Provide the [X, Y] coordinate of the cell's center where the given text is located.  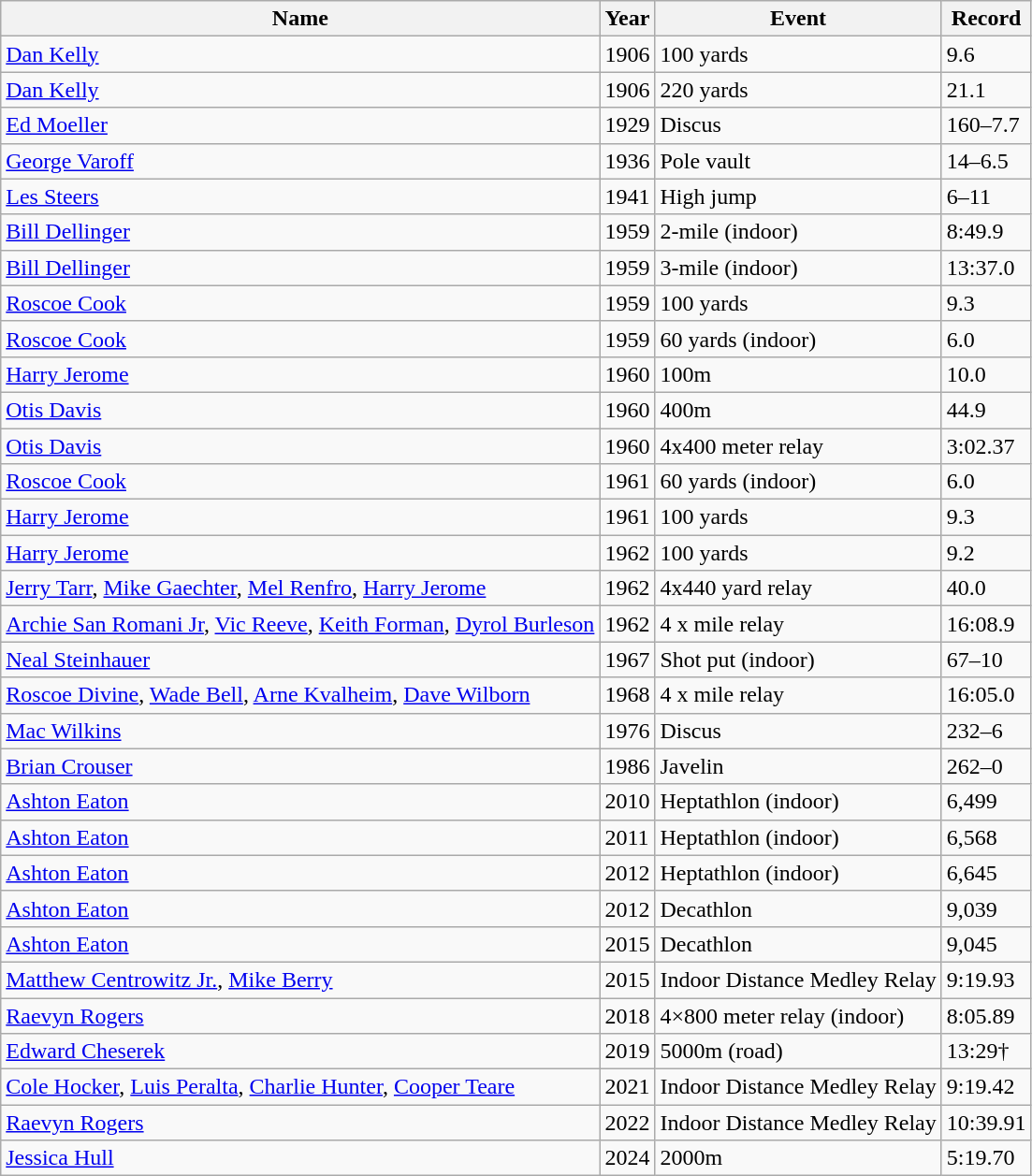
9,045 [986, 944]
8:05.89 [986, 1015]
2024 [627, 1158]
4x400 meter relay [798, 446]
2019 [627, 1052]
1968 [627, 695]
Shot put (indoor) [798, 660]
3:02.37 [986, 446]
2021 [627, 1087]
5:19.70 [986, 1158]
Jessica Hull [300, 1158]
6–11 [986, 196]
9:19.93 [986, 980]
Name [300, 19]
Ed Moeller [300, 125]
262–0 [986, 766]
16:05.0 [986, 695]
2000m [798, 1158]
44.9 [986, 410]
16:08.9 [986, 624]
1941 [627, 196]
1929 [627, 125]
13:29† [986, 1052]
10:39.91 [986, 1123]
9,039 [986, 908]
High jump [798, 196]
4x440 yard relay [798, 588]
13:37.0 [986, 268]
Archie San Romani Jr, Vic Reeve, Keith Forman, Dyrol Burleson [300, 624]
2011 [627, 837]
Roscoe Divine, Wade Bell, Arne Kvalheim, Dave Wilborn [300, 695]
Pole vault [798, 161]
9.2 [986, 553]
Event [798, 19]
1967 [627, 660]
6,645 [986, 873]
2018 [627, 1015]
9:19.42 [986, 1087]
Neal Steinhauer [300, 660]
160–7.7 [986, 125]
1986 [627, 766]
Javelin [798, 766]
Mac Wilkins [300, 731]
21.1 [986, 90]
220 yards [798, 90]
3-mile (indoor) [798, 268]
40.0 [986, 588]
1936 [627, 161]
1976 [627, 731]
8:49.9 [986, 232]
Year [627, 19]
Record [986, 19]
6,568 [986, 837]
9.6 [986, 54]
George Varoff [300, 161]
Les Steers [300, 196]
2-mile (indoor) [798, 232]
Edward Cheserek [300, 1052]
232–6 [986, 731]
Cole Hocker, Luis Peralta, Charlie Hunter, Cooper Teare [300, 1087]
Jerry Tarr, Mike Gaechter, Mel Renfro, Harry Jerome [300, 588]
2010 [627, 802]
100m [798, 374]
5000m (road) [798, 1052]
10.0 [986, 374]
6,499 [986, 802]
14–6.5 [986, 161]
400m [798, 410]
67–10 [986, 660]
Matthew Centrowitz Jr., Mike Berry [300, 980]
Brian Crouser [300, 766]
4×800 meter relay (indoor) [798, 1015]
2022 [627, 1123]
